Output the [x, y] coordinate of the center of the cell containing the given text.  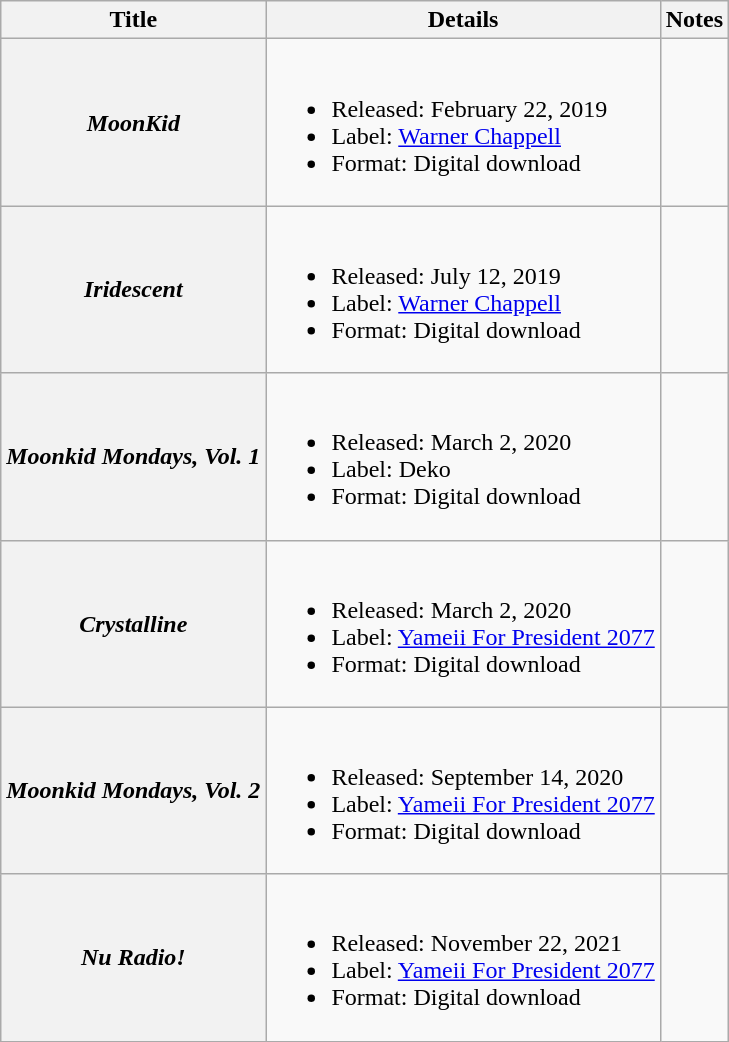
Details [463, 20]
Iridescent [134, 290]
Moonkid Mondays, Vol. 2 [134, 790]
Released: September 14, 2020Label: Yameii For President 2077Format: Digital download [463, 790]
Released: July 12, 2019Label: Warner ChappellFormat: Digital download [463, 290]
Released: March 2, 2020Label: DekoFormat: Digital download [463, 456]
Crystalline [134, 624]
Title [134, 20]
Notes [694, 20]
Released: February 22, 2019Label: Warner ChappellFormat: Digital download [463, 122]
Nu Radio! [134, 958]
MoonKid [134, 122]
Released: November 22, 2021Label: Yameii For President 2077Format: Digital download [463, 958]
Released: March 2, 2020Label: Yameii For President 2077Format: Digital download [463, 624]
Moonkid Mondays, Vol. 1 [134, 456]
